Extract the (X, Y) coordinate from the center of the cell holding the provided text.  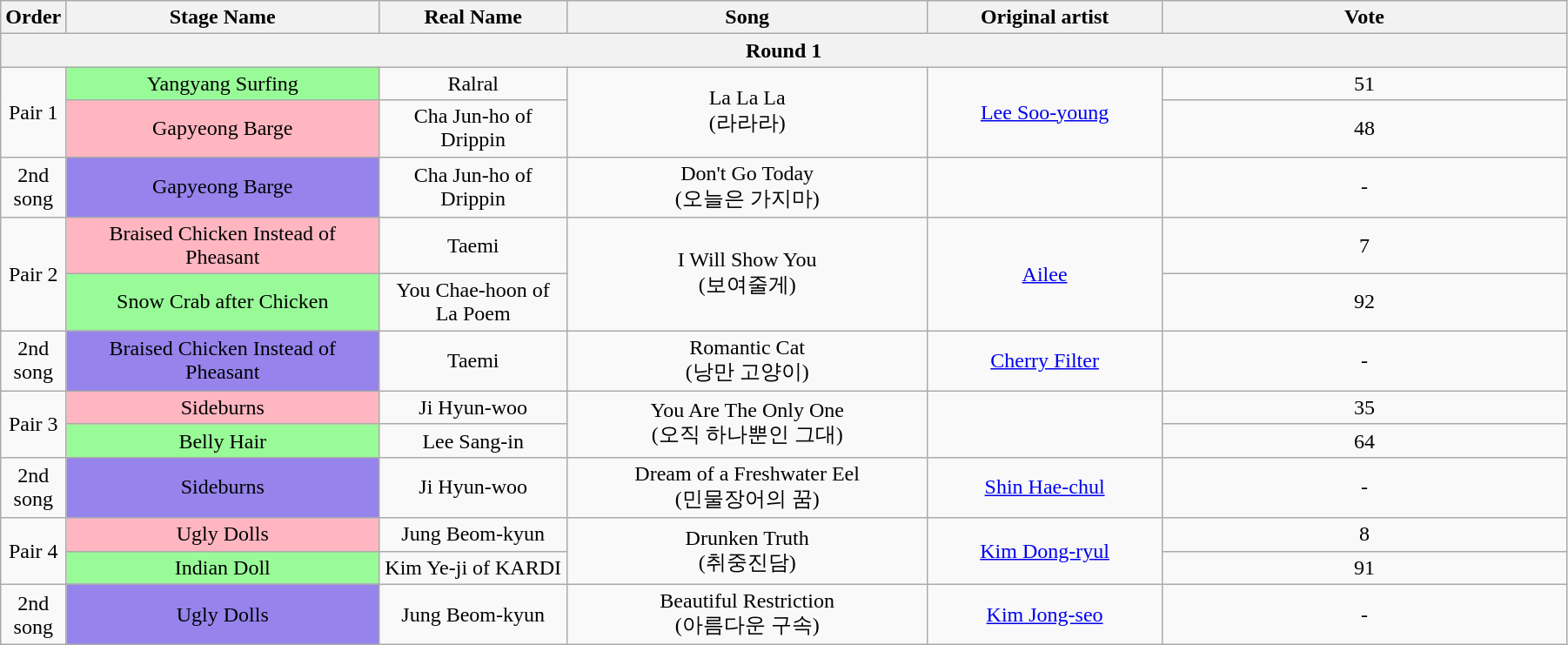
Stage Name (223, 17)
Snow Crab after Chicken (223, 303)
Indian Doll (223, 568)
Belly Hair (223, 440)
64 (1364, 440)
48 (1364, 129)
Beautiful Restriction(아름다운 구속) (747, 615)
Real Name (473, 17)
7 (1364, 245)
Drunken Truth(취중진담) (747, 551)
Pair 3 (33, 424)
Yangyang Surfing (223, 84)
Ailee (1045, 274)
Original artist (1045, 17)
Don't Go Today(오늘은 가지마) (747, 187)
Round 1 (784, 50)
You Are The Only One(오직 하나뿐인 그대) (747, 424)
Lee Soo-young (1045, 111)
I Will Show You(보여줄게) (747, 274)
Romantic Cat(낭만 고양이) (747, 361)
35 (1364, 407)
Ralral (473, 84)
Pair 4 (33, 551)
Dream of a Freshwater Eel(민물장어의 꿈) (747, 487)
Lee Sang-in (473, 440)
91 (1364, 568)
Pair 2 (33, 274)
Song (747, 17)
51 (1364, 84)
Order (33, 17)
La La La(라라라) (747, 111)
Kim Jong-seo (1045, 615)
You Chae-hoon of La Poem (473, 303)
8 (1364, 534)
Kim Ye-ji of KARDI (473, 568)
Vote (1364, 17)
Shin Hae-chul (1045, 487)
Cherry Filter (1045, 361)
92 (1364, 303)
Pair 1 (33, 111)
Kim Dong-ryul (1045, 551)
